Identify which cell holds the provided text, then report its (X, Y) central coordinate. 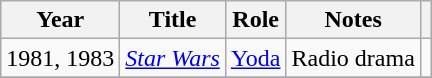
Yoda (256, 58)
1981, 1983 (60, 58)
Notes (353, 20)
Title (173, 20)
Radio drama (353, 58)
Star Wars (173, 58)
Year (60, 20)
Role (256, 20)
